Identify which cell holds the provided text, then report its [X, Y] central coordinate. 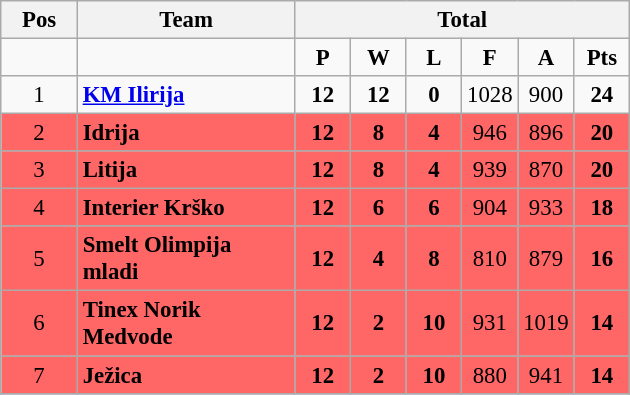
5 [40, 258]
896 [546, 133]
939 [490, 170]
Team [186, 20]
Litija [186, 170]
Tinex Norik Medvode [186, 324]
900 [546, 95]
870 [546, 170]
A [546, 58]
Pos [40, 20]
16 [602, 258]
Total [462, 20]
18 [602, 208]
Idrija [186, 133]
1 [40, 95]
1019 [546, 324]
Smelt Olimpija mladi [186, 258]
904 [490, 208]
941 [546, 375]
933 [546, 208]
P [323, 58]
L [434, 58]
Pts [602, 58]
Interier Krško [186, 208]
879 [546, 258]
W [379, 58]
Ježica [186, 375]
810 [490, 258]
880 [490, 375]
1028 [490, 95]
F [490, 58]
0 [434, 95]
24 [602, 95]
931 [490, 324]
KM Ilirija [186, 95]
3 [40, 170]
7 [40, 375]
946 [490, 133]
